Search for the cell housing the specified text and yield its [x, y] center coordinate. 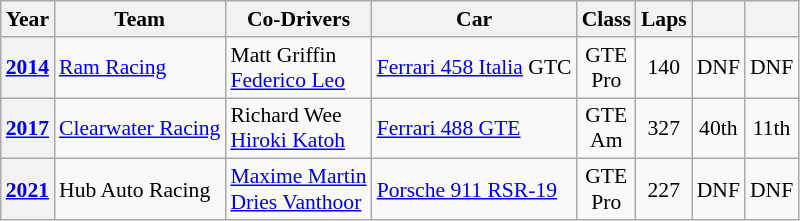
GTEAm [606, 128]
Porsche 911 RSR-19 [474, 190]
Ferrari 458 Italia GTC [474, 68]
2017 [28, 128]
Ram Racing [140, 68]
Matt Griffin Federico Leo [298, 68]
140 [664, 68]
2014 [28, 68]
Team [140, 19]
227 [664, 190]
2021 [28, 190]
Co-Drivers [298, 19]
Laps [664, 19]
Car [474, 19]
Year [28, 19]
327 [664, 128]
Clearwater Racing [140, 128]
Class [606, 19]
Ferrari 488 GTE [474, 128]
11th [772, 128]
Maxime Martin Dries Vanthoor [298, 190]
Richard Wee Hiroki Katoh [298, 128]
40th [718, 128]
Hub Auto Racing [140, 190]
